Pinpoint the cell where the given text exists, returning its (X, Y) midpoint coordinate. 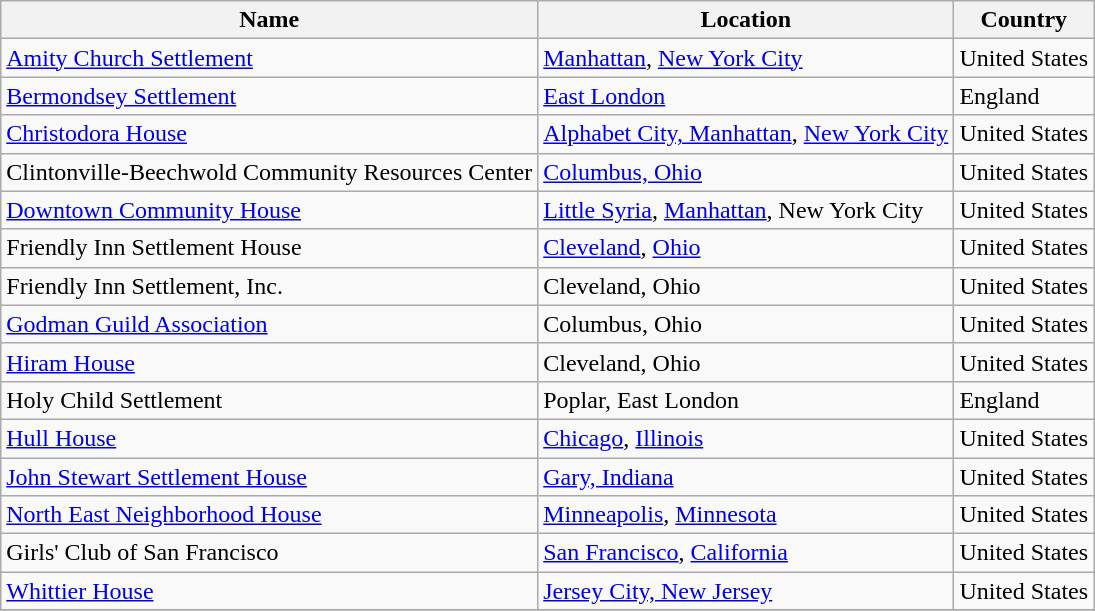
Hull House (270, 438)
Alphabet City, Manhattan, New York City (746, 134)
Manhattan, New York City (746, 58)
Chicago, Illinois (746, 438)
Girls' Club of San Francisco (270, 553)
Downtown Community House (270, 210)
East London (746, 96)
Christodora House (270, 134)
Amity Church Settlement (270, 58)
Clintonville-Beechwold Community Resources Center (270, 172)
San Francisco, California (746, 553)
Bermondsey Settlement (270, 96)
Godman Guild Association (270, 324)
Whittier House (270, 591)
Country (1024, 20)
Holy Child Settlement (270, 400)
Friendly Inn Settlement House (270, 248)
Poplar, East London (746, 400)
Little Syria, Manhattan, New York City (746, 210)
North East Neighborhood House (270, 515)
John Stewart Settlement House (270, 477)
Name (270, 20)
Hiram House (270, 362)
Minneapolis, Minnesota (746, 515)
Friendly Inn Settlement, Inc. (270, 286)
Jersey City, New Jersey (746, 591)
Location (746, 20)
Gary, Indiana (746, 477)
